Search for the cell housing the specified text and yield its [X, Y] center coordinate. 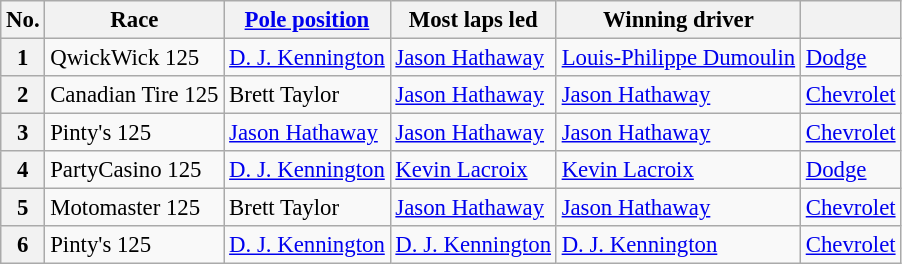
3 [23, 133]
1 [23, 58]
PartyCasino 125 [134, 170]
No. [23, 20]
Louis-Philippe Dumoulin [678, 58]
Motomaster 125 [134, 208]
Most laps led [473, 20]
Canadian Tire 125 [134, 95]
Winning driver [678, 20]
Pole position [307, 20]
QwickWick 125 [134, 58]
Race [134, 20]
4 [23, 170]
6 [23, 245]
2 [23, 95]
5 [23, 208]
